Capture the cell that displays the provided text and extract its (X, Y) central coordinate. 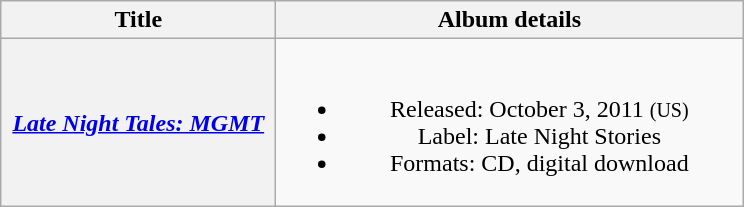
Late Night Tales: MGMT (138, 122)
Released: October 3, 2011 (US)Label: Late Night StoriesFormats: CD, digital download (510, 122)
Title (138, 20)
Album details (510, 20)
